Provide the [x, y] coordinate of the cell's center where the given text is located.  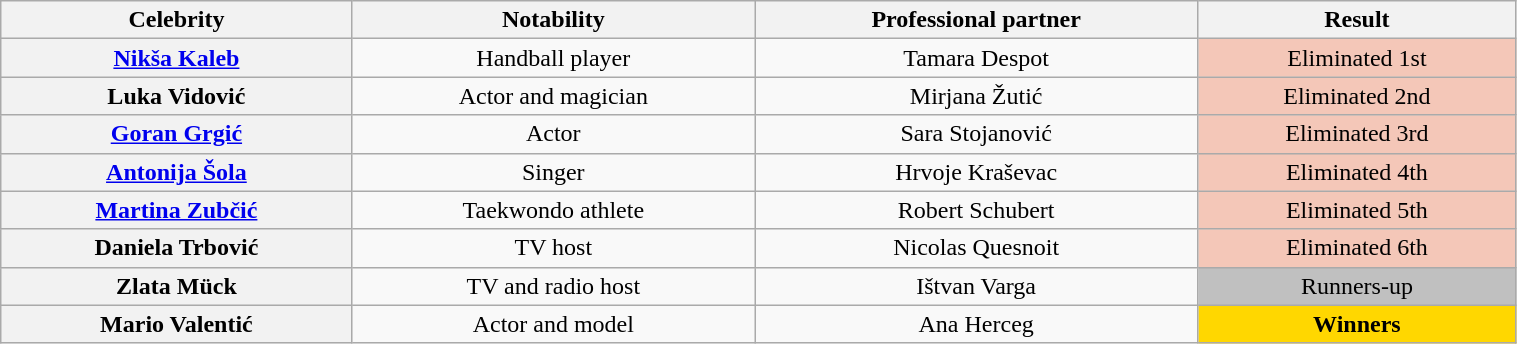
Mario Valentić [176, 324]
Daniela Trbović [176, 248]
Hrvoje Kraševac [976, 172]
Eliminated 3rd [1357, 134]
Professional partner [976, 20]
Eliminated 5th [1357, 210]
Robert Schubert [976, 210]
Zlata Mück [176, 286]
Notability [553, 20]
Actor and magician [553, 96]
Antonija Šola [176, 172]
Nicolas Quesnoit [976, 248]
Eliminated 2nd [1357, 96]
Martina Zubčić [176, 210]
Luka Vidović [176, 96]
TV host [553, 248]
Sara Stojanović [976, 134]
Eliminated 4th [1357, 172]
Ištvan Varga [976, 286]
Runners-up [1357, 286]
Tamara Despot [976, 58]
Actor and model [553, 324]
Goran Grgić [176, 134]
Taekwondo athlete [553, 210]
Eliminated 6th [1357, 248]
Nikša Kaleb [176, 58]
Singer [553, 172]
Winners [1357, 324]
Handball player [553, 58]
TV and radio host [553, 286]
Celebrity [176, 20]
Ana Herceg [976, 324]
Eliminated 1st [1357, 58]
Mirjana Žutić [976, 96]
Actor [553, 134]
Result [1357, 20]
